Pinpoint the cell where the given text exists, returning its [X, Y] midpoint coordinate. 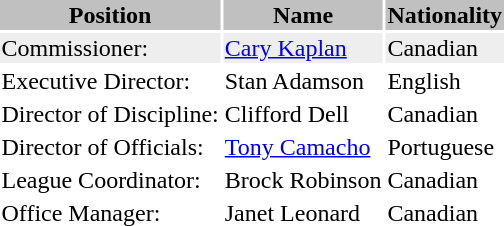
Clifford Dell [303, 114]
Cary Kaplan [303, 48]
Position [110, 15]
English [445, 81]
League Coordinator: [110, 180]
Tony Camacho [303, 147]
Director of Discipline: [110, 114]
Executive Director: [110, 81]
Brock Robinson [303, 180]
Director of Officials: [110, 147]
Stan Adamson [303, 81]
Portuguese [445, 147]
Nationality [445, 15]
Commissioner: [110, 48]
Name [303, 15]
